Return the [X, Y] coordinate for the center point of the cell that contains the specified text.  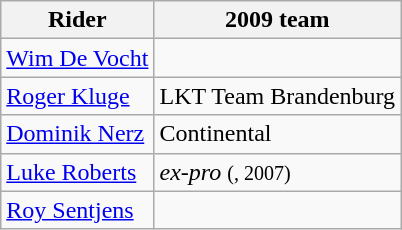
Continental [278, 134]
2009 team [278, 20]
ex-pro (, 2007) [278, 172]
Rider [78, 20]
Luke Roberts [78, 172]
LKT Team Brandenburg [278, 96]
Roy Sentjens [78, 210]
Wim De Vocht [78, 58]
Dominik Nerz [78, 134]
Roger Kluge [78, 96]
